Determine the (X, Y) coordinate at the center of the cell enclosing the given text.  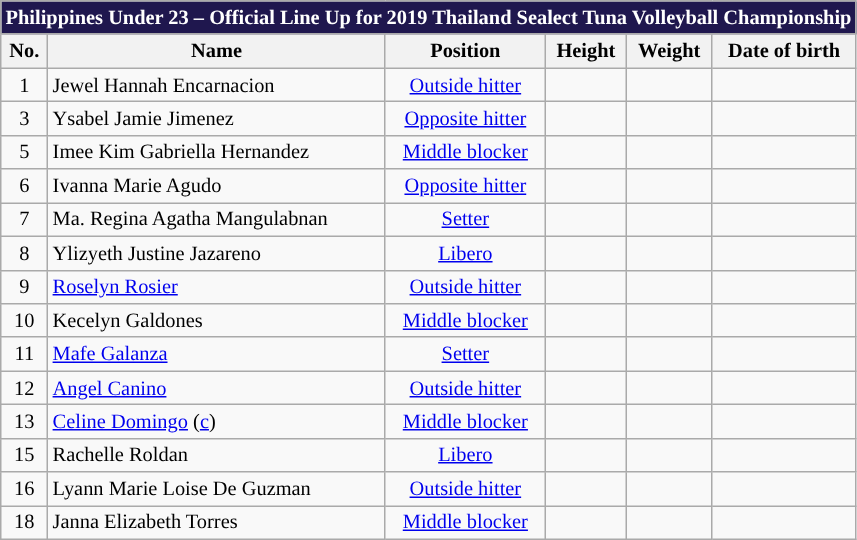
1 (24, 85)
12 (24, 388)
Rachelle Roldan (217, 455)
3 (24, 118)
Ysabel Jamie Jimenez (217, 118)
No. (24, 51)
Roselyn Rosier (217, 287)
10 (24, 320)
15 (24, 455)
Lyann Marie Loise De Guzman (217, 489)
Mafe Galanza (217, 354)
18 (24, 522)
11 (24, 354)
8 (24, 253)
7 (24, 219)
Imee Kim Gabriella Hernandez (217, 152)
5 (24, 152)
Celine Domingo (c) (217, 421)
Angel Canino (217, 388)
Kecelyn Galdones (217, 320)
6 (24, 186)
Janna Elizabeth Torres (217, 522)
Jewel Hannah Encarnacion (217, 85)
Ylizyeth Justine Jazareno (217, 253)
Weight (670, 51)
16 (24, 489)
Philippines Under 23 – Official Line Up for 2019 Thailand Sealect Tuna Volleyball Championship (429, 17)
13 (24, 421)
9 (24, 287)
Ma. Regina Agatha Mangulabnan (217, 219)
Height (586, 51)
Position (465, 51)
Name (217, 51)
Ivanna Marie Agudo (217, 186)
Date of birth (784, 51)
